Scan for the cell matching the given text and deliver its (X, Y) coordinate at center. 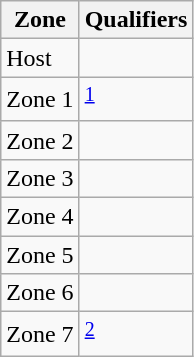
Zone 3 (40, 178)
2 (136, 334)
Zone 4 (40, 217)
Host (40, 58)
1 (136, 100)
Zone 7 (40, 334)
Zone (40, 20)
Zone 6 (40, 293)
Zone 1 (40, 100)
Zone 2 (40, 140)
Zone 5 (40, 255)
Qualifiers (136, 20)
